Identify which cell holds the provided text, then report its (X, Y) central coordinate. 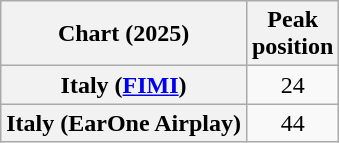
Peakposition (292, 34)
Italy (EarOne Airplay) (124, 123)
24 (292, 85)
Italy (FIMI) (124, 85)
44 (292, 123)
Chart (2025) (124, 34)
